Return the (x, y) coordinate for the center point of the cell that contains the specified text.  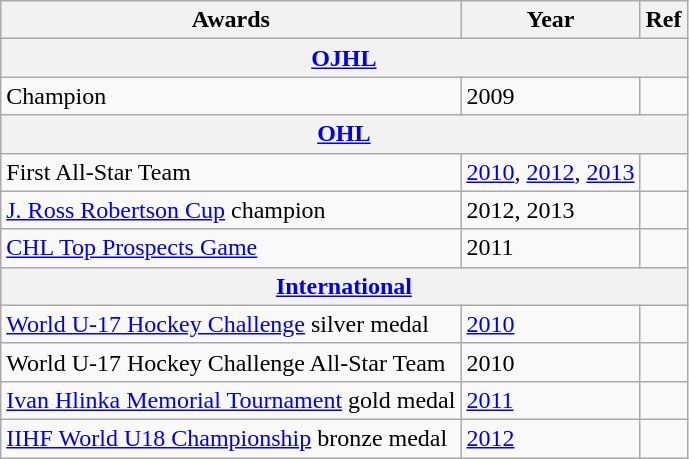
2012 (550, 438)
IIHF World U18 Championship bronze medal (231, 438)
First All-Star Team (231, 172)
World U-17 Hockey Challenge All-Star Team (231, 362)
World U-17 Hockey Challenge silver medal (231, 324)
2012, 2013 (550, 210)
CHL Top Prospects Game (231, 248)
Champion (231, 96)
International (344, 286)
2010, 2012, 2013 (550, 172)
2009 (550, 96)
OHL (344, 134)
Ivan Hlinka Memorial Tournament gold medal (231, 400)
Ref (664, 20)
Year (550, 20)
OJHL (344, 58)
J. Ross Robertson Cup champion (231, 210)
Awards (231, 20)
